Identify which cell holds the provided text, then report its [x, y] central coordinate. 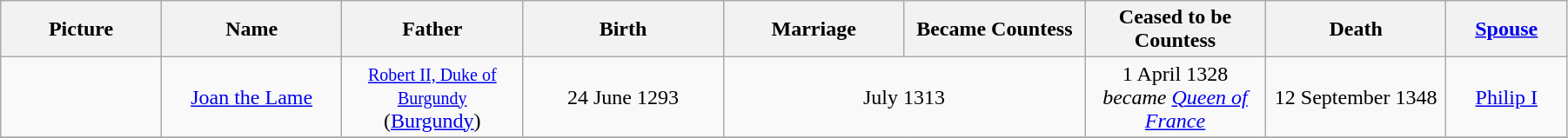
Picture [82, 30]
Name [251, 30]
1 April 1328became Queen of France [1176, 97]
24 June 1293 [623, 97]
Father [432, 30]
July 1313 [903, 97]
Became Countess [995, 30]
Marriage [814, 30]
Ceased to be Countess [1176, 30]
Spouse [1506, 30]
12 September 1348 [1356, 97]
Death [1356, 30]
Birth [623, 30]
Robert II, Duke of Burgundy (Burgundy) [432, 97]
Philip I [1506, 97]
Joan the Lame [251, 97]
